Provide the (X, Y) coordinate of the cell's center where the given text is located.  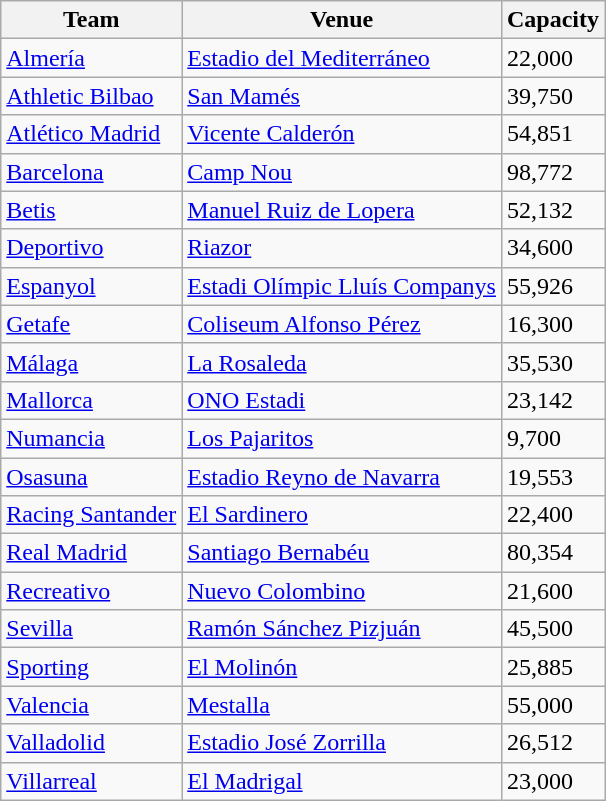
Sevilla (92, 629)
Getafe (92, 324)
Barcelona (92, 172)
Betis (92, 210)
Venue (342, 20)
Osasuna (92, 477)
98,772 (552, 172)
21,600 (552, 591)
22,000 (552, 58)
Estadio del Mediterráneo (342, 58)
Santiago Bernabéu (342, 553)
Mallorca (92, 400)
52,132 (552, 210)
Villarreal (92, 781)
Ramón Sánchez Pizjuán (342, 629)
Mestalla (342, 705)
Camp Nou (342, 172)
Vicente Calderón (342, 134)
16,300 (552, 324)
El Molinón (342, 667)
54,851 (552, 134)
Recreativo (92, 591)
80,354 (552, 553)
Los Pajaritos (342, 438)
Sporting (92, 667)
9,700 (552, 438)
Estadio José Zorrilla (342, 743)
Nuevo Colombino (342, 591)
35,530 (552, 362)
55,926 (552, 286)
El Sardinero (342, 515)
Capacity (552, 20)
San Mamés (342, 96)
Coliseum Alfonso Pérez (342, 324)
La Rosaleda (342, 362)
Almería (92, 58)
Manuel Ruiz de Lopera (342, 210)
Athletic Bilbao (92, 96)
34,600 (552, 248)
ONO Estadi (342, 400)
26,512 (552, 743)
Espanyol (92, 286)
55,000 (552, 705)
Valencia (92, 705)
Racing Santander (92, 515)
Estadio Reyno de Navarra (342, 477)
Atlético Madrid (92, 134)
Numancia (92, 438)
Deportivo (92, 248)
39,750 (552, 96)
Málaga (92, 362)
45,500 (552, 629)
Riazor (342, 248)
23,000 (552, 781)
25,885 (552, 667)
El Madrigal (342, 781)
Estadi Olímpic Lluís Companys (342, 286)
22,400 (552, 515)
23,142 (552, 400)
Valladolid (92, 743)
Team (92, 20)
19,553 (552, 477)
Real Madrid (92, 553)
